Identify which cell holds the provided text, then report its [x, y] central coordinate. 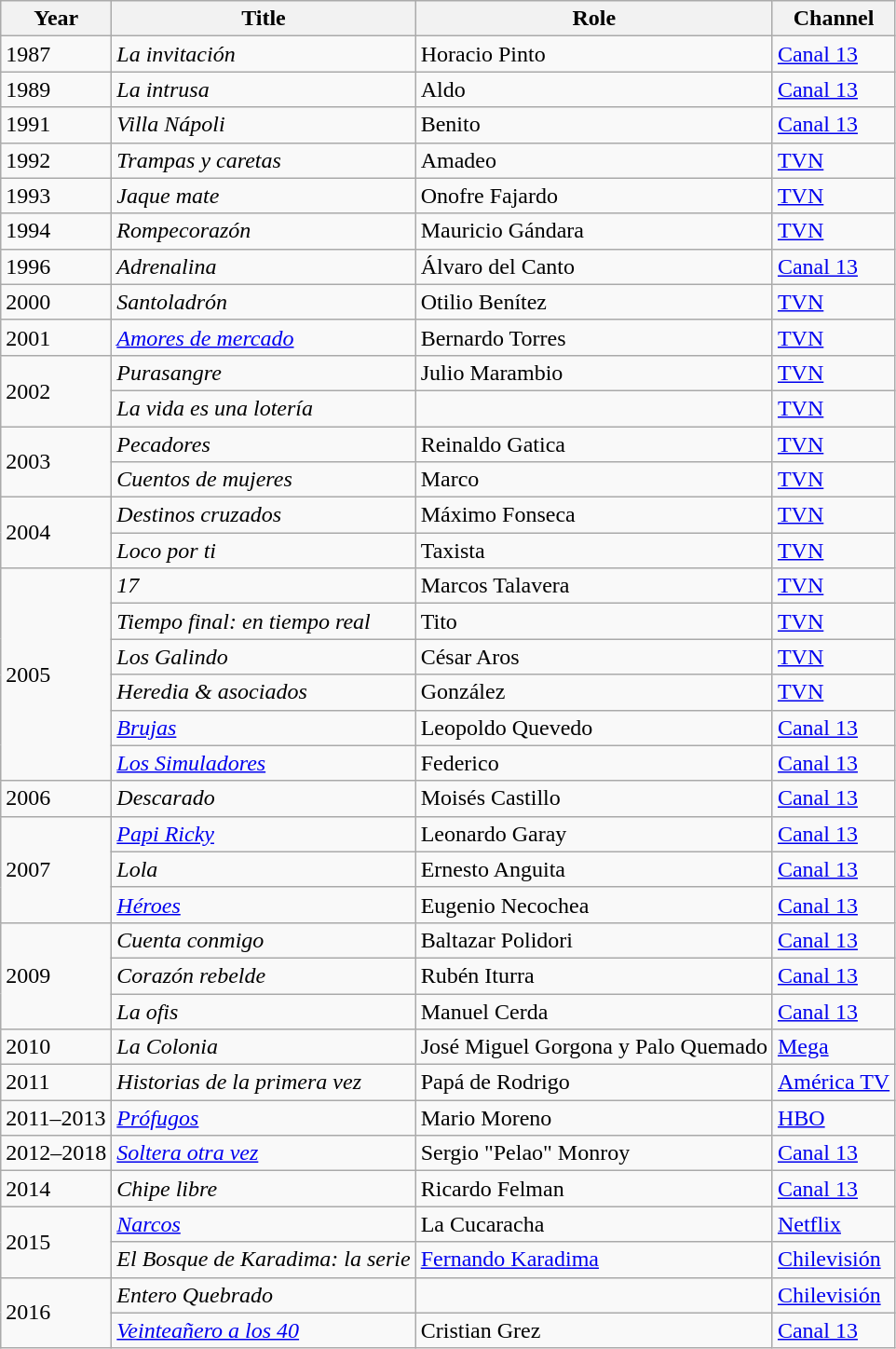
Aldo [594, 89]
Papi Ricky [264, 834]
José Miguel Gorgona y Palo Quemado [594, 1047]
Manuel Cerda [594, 1011]
Historias de la primera vez [264, 1083]
Trampas y caretas [264, 160]
Ernesto Anguita [594, 869]
Rompecorazón [264, 231]
1991 [56, 125]
La invitación [264, 54]
2010 [56, 1047]
Tiempo final: en tiempo real [264, 621]
Lola [264, 869]
1987 [56, 54]
Los Simuladores [264, 763]
Mauricio Gándara [594, 231]
Netflix [833, 1224]
Horacio Pinto [594, 54]
Entero Quebrado [264, 1295]
Tito [594, 621]
La ofis [264, 1011]
La vida es una lotería [264, 408]
Brujas [264, 728]
Héroes [264, 905]
1989 [56, 89]
2007 [56, 869]
Santoladrón [264, 302]
El Bosque de Karadima: la serie [264, 1260]
César Aros [594, 657]
Loco por ti [264, 551]
2015 [56, 1242]
Narcos [264, 1224]
HBO [833, 1118]
Role [594, 19]
La Cucaracha [594, 1224]
Marco [594, 480]
Cristian Grez [594, 1330]
América TV [833, 1083]
Benito [594, 125]
Moisés Castillo [594, 798]
Soltera otra vez [264, 1153]
2005 [56, 674]
Villa Nápoli [264, 125]
2016 [56, 1313]
Cuentos de mujeres [264, 480]
2011 [56, 1083]
González [594, 692]
La intrusa [264, 89]
Federico [594, 763]
Amadeo [594, 160]
Bernardo Torres [594, 337]
2009 [56, 975]
2000 [56, 302]
Julio Marambio [594, 373]
2012–2018 [56, 1153]
2006 [56, 798]
Mega [833, 1047]
2003 [56, 462]
Prófugos [264, 1118]
Fernando Karadima [594, 1260]
2011–2013 [56, 1118]
Jaque mate [264, 196]
Baltazar Polidori [594, 940]
2004 [56, 533]
Marcos Talavera [594, 586]
Corazón rebelde [264, 975]
La Colonia [264, 1047]
Leonardo Garay [594, 834]
17 [264, 586]
Ricardo Felman [594, 1189]
Heredia & asociados [264, 692]
2002 [56, 390]
Rubén Iturra [594, 975]
Amores de mercado [264, 337]
Descarado [264, 798]
Reinaldo Gatica [594, 444]
Eugenio Necochea [594, 905]
Papá de Rodrigo [594, 1083]
Los Galindo [264, 657]
Year [56, 19]
1992 [56, 160]
Máximo Fonseca [594, 515]
Channel [833, 19]
Destinos cruzados [264, 515]
Pecadores [264, 444]
Onofre Fajardo [594, 196]
Taxista [594, 551]
Adrenalina [264, 266]
Otilio Benítez [594, 302]
Veinteañero a los 40 [264, 1330]
Purasangre [264, 373]
Chipe libre [264, 1189]
2001 [56, 337]
Leopoldo Quevedo [594, 728]
Cuenta conmigo [264, 940]
Mario Moreno [594, 1118]
Álvaro del Canto [594, 266]
1996 [56, 266]
1993 [56, 196]
1994 [56, 231]
Title [264, 19]
Sergio "Pelao" Monroy [594, 1153]
2014 [56, 1189]
